Detect which cell encompasses the target text, then output its (X, Y) center coordinate. 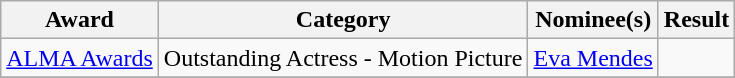
Nominee(s) (593, 20)
Category (343, 20)
Outstanding Actress - Motion Picture (343, 58)
Result (696, 20)
Award (80, 20)
ALMA Awards (80, 58)
Eva Mendes (593, 58)
